Search for the cell housing the specified text and yield its [x, y] center coordinate. 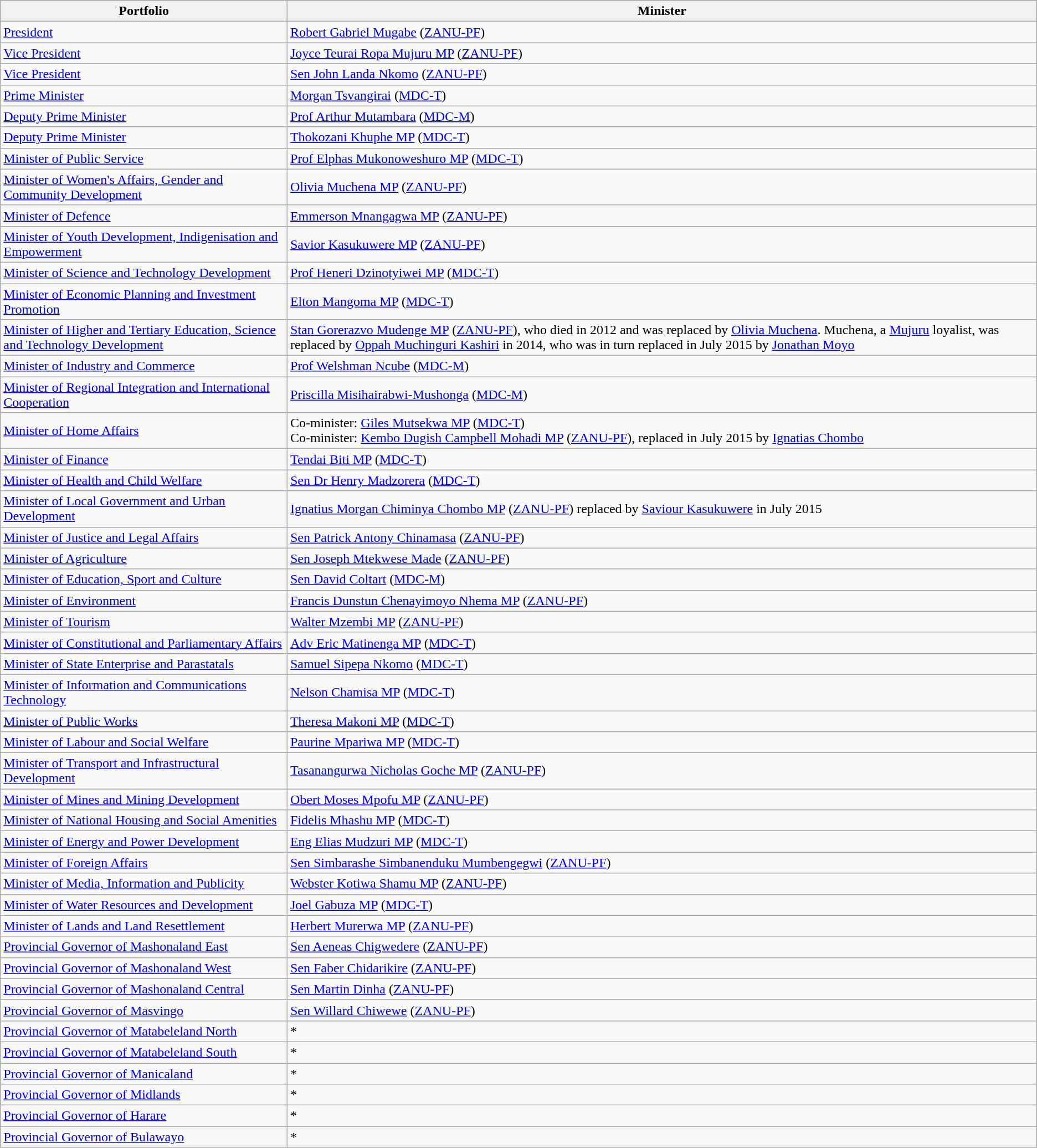
Minister of Media, Information and Publicity [144, 884]
Provincial Governor of Midlands [144, 1095]
Francis Dunstun Chenayimoyo Nhema MP (ZANU-PF) [661, 601]
Eng Elias Mudzuri MP (MDC-T) [661, 842]
Provincial Governor of Manicaland [144, 1073]
Minister of Higher and Tertiary Education, Science and Technology Development [144, 338]
Minister of Labour and Social Welfare [144, 742]
Provincial Governor of Matabeleland North [144, 1031]
Walter Mzembi MP (ZANU-PF) [661, 622]
Minister of Industry and Commerce [144, 366]
Morgan Tsvangirai (MDC-T) [661, 95]
Herbert Murerwa MP (ZANU-PF) [661, 926]
Sen Patrick Antony Chinamasa (ZANU-PF) [661, 537]
Sen Joseph Mtekwese Made (ZANU-PF) [661, 558]
Priscilla Misihairabwi-Mushonga (MDC-M) [661, 394]
Sen John Landa Nkomo (ZANU-PF) [661, 74]
Olivia Muchena MP (ZANU-PF) [661, 187]
Minister of Tourism [144, 622]
Sen Faber Chidarikire (ZANU-PF) [661, 968]
Minister of Transport and Infrastructural Development [144, 771]
Minister of Agriculture [144, 558]
President [144, 32]
Co-minister: Giles Mutsekwa MP (MDC-T)Co-minister: Kembo Dugish Campbell Mohadi MP (ZANU-PF), replaced in July 2015 by Ignatias Chombo [661, 431]
Adv Eric Matinenga MP (MDC-T) [661, 643]
Provincial Governor of Bulawayo [144, 1137]
Ignatius Morgan Chiminya Chombo MP (ZANU-PF) replaced by Saviour Kasukuwere in July 2015 [661, 509]
Obert Moses Mpofu MP (ZANU-PF) [661, 799]
Minister of Public Service [144, 158]
Elton Mangoma MP (MDC-T) [661, 301]
Provincial Governor of Mashonaland West [144, 968]
Sen Dr Henry Madzorera (MDC-T) [661, 480]
Provincial Governor of Mashonaland Central [144, 989]
Tasanangurwa Nicholas Goche MP (ZANU-PF) [661, 771]
Nelson Chamisa MP (MDC-T) [661, 693]
Prof Elphas Mukonoweshuro MP (MDC-T) [661, 158]
Minister of Health and Child Welfare [144, 480]
Minister [661, 11]
Minister of Mines and Mining Development [144, 799]
Minister of Finance [144, 459]
Savior Kasukuwere MP (ZANU-PF) [661, 244]
Minister of Home Affairs [144, 431]
Minister of Environment [144, 601]
Minister of National Housing and Social Amenities [144, 821]
Minister of Local Government and Urban Development [144, 509]
Minister of Information and Communications Technology [144, 693]
Provincial Governor of Harare [144, 1116]
Provincial Governor of Mashonaland East [144, 947]
Prof Arthur Mutambara (MDC-M) [661, 116]
Sen Martin Dinha (ZANU-PF) [661, 989]
Minister of Regional Integration and International Cooperation [144, 394]
Joel Gabuza MP (MDC-T) [661, 905]
Minister of State Enterprise and Parastatals [144, 664]
Minister of Economic Planning and Investment Promotion [144, 301]
Minister of Justice and Legal Affairs [144, 537]
Minister of Defence [144, 216]
Samuel Sipepa Nkomo (MDC-T) [661, 664]
Prof Heneri Dzinotyiwei MP (MDC-T) [661, 273]
Minister of Public Works [144, 721]
Paurine Mpariwa MP (MDC-T) [661, 742]
Minister of Lands and Land Resettlement [144, 926]
Sen Simbarashe Simbanenduku Mumbengegwi (ZANU-PF) [661, 863]
Joyce Teurai Ropa Mujuru MP (ZANU-PF) [661, 53]
Provincial Governor of Masvingo [144, 1010]
Minister of Science and Technology Development [144, 273]
Tendai Biti MP (MDC-T) [661, 459]
Prime Minister [144, 95]
Webster Kotiwa Shamu MP (ZANU-PF) [661, 884]
Thokozani Khuphe MP (MDC-T) [661, 137]
Fidelis Mhashu MP (MDC-T) [661, 821]
Theresa Makoni MP (MDC-T) [661, 721]
Sen David Coltart (MDC-M) [661, 580]
Sen Aeneas Chigwedere (ZANU-PF) [661, 947]
Minister of Energy and Power Development [144, 842]
Minister of Constitutional and Parliamentary Affairs [144, 643]
Portfolio [144, 11]
Prof Welshman Ncube (MDC-M) [661, 366]
Minister of Youth Development, Indigenisation and Empowerment [144, 244]
Minister of Foreign Affairs [144, 863]
Minister of Water Resources and Development [144, 905]
Minister of Education, Sport and Culture [144, 580]
Emmerson Mnangagwa MP (ZANU-PF) [661, 216]
Robert Gabriel Mugabe (ZANU-PF) [661, 32]
Minister of Women's Affairs, Gender and Community Development [144, 187]
Provincial Governor of Matabeleland South [144, 1052]
Sen Willard Chiwewe (ZANU-PF) [661, 1010]
